Detect which cell encompasses the target text, then output its (x, y) center coordinate. 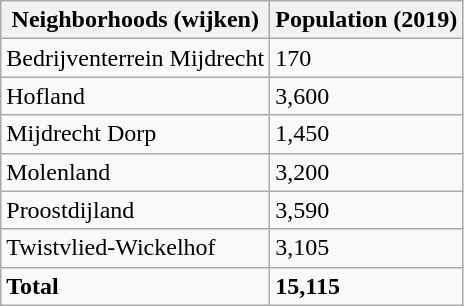
Twistvlied-Wickelhof (136, 248)
15,115 (366, 286)
3,200 (366, 172)
3,600 (366, 96)
Hofland (136, 96)
3,590 (366, 210)
Mijdrecht Dorp (136, 134)
Total (136, 286)
Neighborhoods (wijken) (136, 20)
Population (2019) (366, 20)
Proostdijland (136, 210)
1,450 (366, 134)
3,105 (366, 248)
170 (366, 58)
Molenland (136, 172)
Bedrijventerrein Mijdrecht (136, 58)
